Detect which cell encompasses the target text, then output its (x, y) center coordinate. 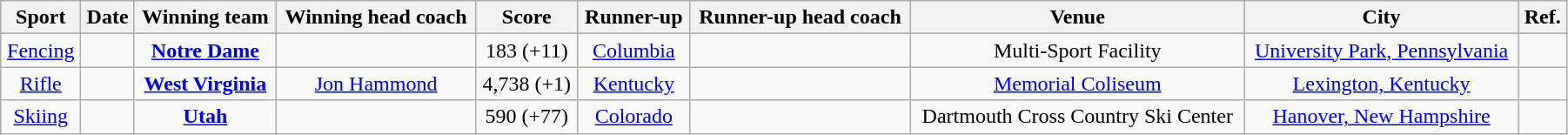
Rifle (41, 84)
Colorado (633, 117)
Sport (41, 17)
Lexington, Kentucky (1382, 84)
Runner-up (633, 17)
590 (+77) (527, 117)
Fencing (41, 51)
Hanover, New Hampshire (1382, 117)
4,738 (+1) (527, 84)
Utah (205, 117)
Columbia (633, 51)
Multi-Sport Facility (1077, 51)
Dartmouth Cross Country Ski Center (1077, 117)
Winning head coach (376, 17)
Memorial Coliseum (1077, 84)
Skiing (41, 117)
Ref. (1542, 17)
Date (108, 17)
City (1382, 17)
Notre Dame (205, 51)
Winning team (205, 17)
University Park, Pennsylvania (1382, 51)
Runner-up head coach (801, 17)
West Virginia (205, 84)
Jon Hammond (376, 84)
Kentucky (633, 84)
183 (+11) (527, 51)
Venue (1077, 17)
Score (527, 17)
